Provide the (x, y) coordinate of the cell's center where the given text is located.  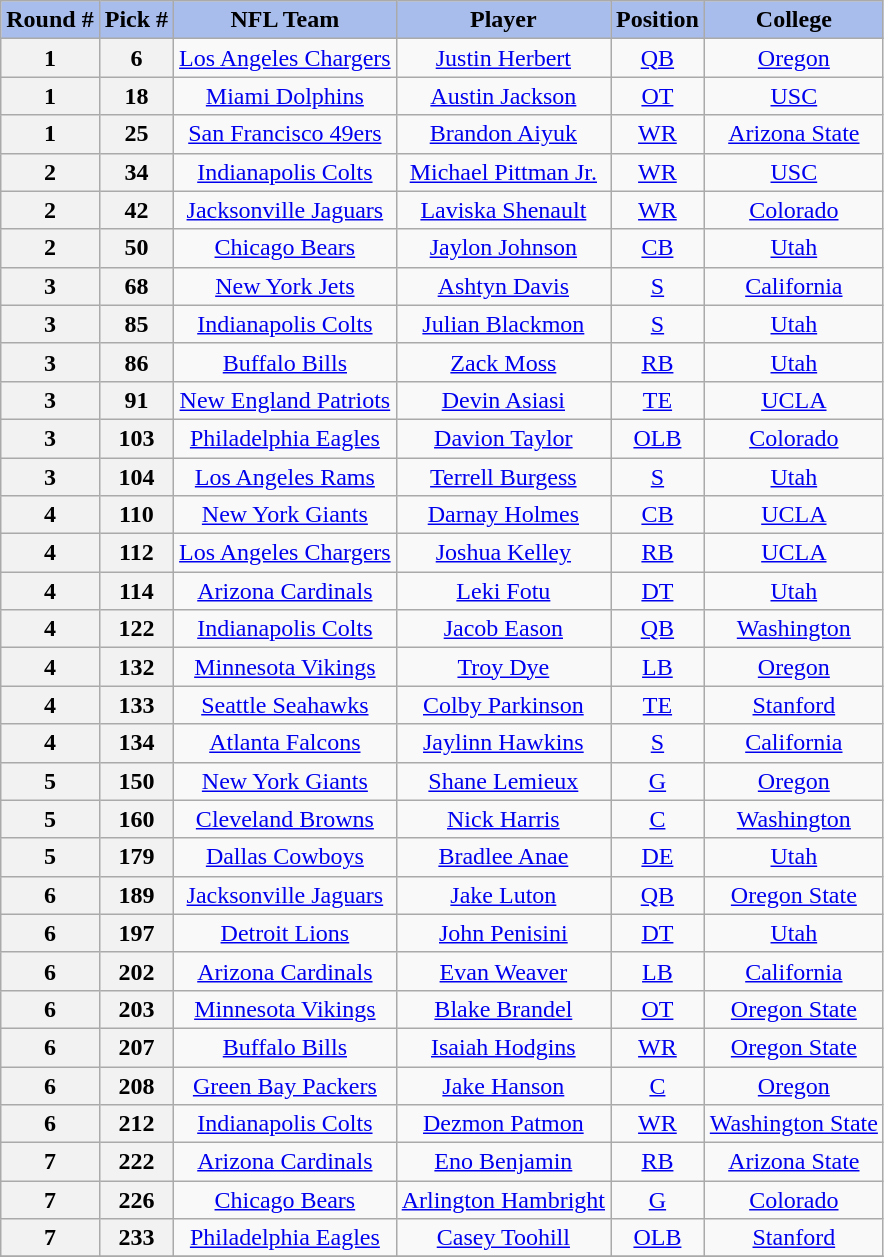
Darnay Holmes (503, 515)
Michael Pittman Jr. (503, 172)
Justin Herbert (503, 58)
Troy Dye (503, 667)
86 (136, 362)
Joshua Kelley (503, 553)
208 (136, 1085)
91 (136, 400)
Devin Asiasi (503, 400)
Eno Benjamin (503, 1162)
Evan Weaver (503, 971)
Arlington Hambright (503, 1200)
Miami Dolphins (286, 96)
150 (136, 781)
New York Jets (286, 286)
New England Patriots (286, 400)
104 (136, 477)
132 (136, 667)
Jaylon Johnson (503, 248)
50 (136, 248)
133 (136, 705)
John Penisini (503, 933)
Los Angeles Rams (286, 477)
103 (136, 438)
Position (658, 20)
197 (136, 933)
112 (136, 553)
NFL Team (286, 20)
Terrell Burgess (503, 477)
134 (136, 743)
Jaylinn Hawkins (503, 743)
203 (136, 1009)
Blake Brandel (503, 1009)
Dallas Cowboys (286, 857)
42 (136, 210)
San Francisco 49ers (286, 134)
212 (136, 1124)
Bradlee Anae (503, 857)
Leki Fotu (503, 591)
85 (136, 324)
25 (136, 134)
Zack Moss (503, 362)
Colby Parkinson (503, 705)
18 (136, 96)
222 (136, 1162)
Austin Jackson (503, 96)
DE (658, 857)
110 (136, 515)
202 (136, 971)
Pick # (136, 20)
Casey Toohill (503, 1238)
Julian Blackmon (503, 324)
226 (136, 1200)
Detroit Lions (286, 933)
Jake Luton (503, 895)
Seattle Seahawks (286, 705)
Round # (50, 20)
Jake Hanson (503, 1085)
Washington State (794, 1124)
Atlanta Falcons (286, 743)
Davion Taylor (503, 438)
189 (136, 895)
Green Bay Packers (286, 1085)
160 (136, 819)
Cleveland Browns (286, 819)
122 (136, 629)
Laviska Shenault (503, 210)
Brandon Aiyuk (503, 134)
34 (136, 172)
207 (136, 1047)
233 (136, 1238)
68 (136, 286)
179 (136, 857)
Nick Harris (503, 819)
Dezmon Patmon (503, 1124)
Isaiah Hodgins (503, 1047)
Shane Lemieux (503, 781)
114 (136, 591)
Player (503, 20)
Jacob Eason (503, 629)
College (794, 20)
Ashtyn Davis (503, 286)
